Extract the (X, Y) coordinate from the center of the cell holding the provided text.  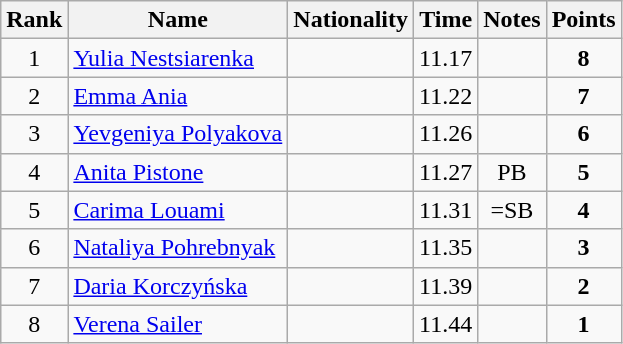
Carima Louami (178, 210)
11.44 (446, 324)
11.31 (446, 210)
11.26 (446, 134)
Yevgeniya Polyakova (178, 134)
Time (446, 20)
Daria Korczyńska (178, 286)
Nataliya Pohrebnyak (178, 248)
Name (178, 20)
Nationality (351, 20)
Emma Ania (178, 96)
11.22 (446, 96)
Notes (512, 20)
Rank (34, 20)
11.27 (446, 172)
PB (512, 172)
Anita Pistone (178, 172)
Verena Sailer (178, 324)
11.17 (446, 58)
Points (584, 20)
11.39 (446, 286)
11.35 (446, 248)
Yulia Nestsiarenka (178, 58)
=SB (512, 210)
